Capture the cell that displays the provided text and extract its [x, y] central coordinate. 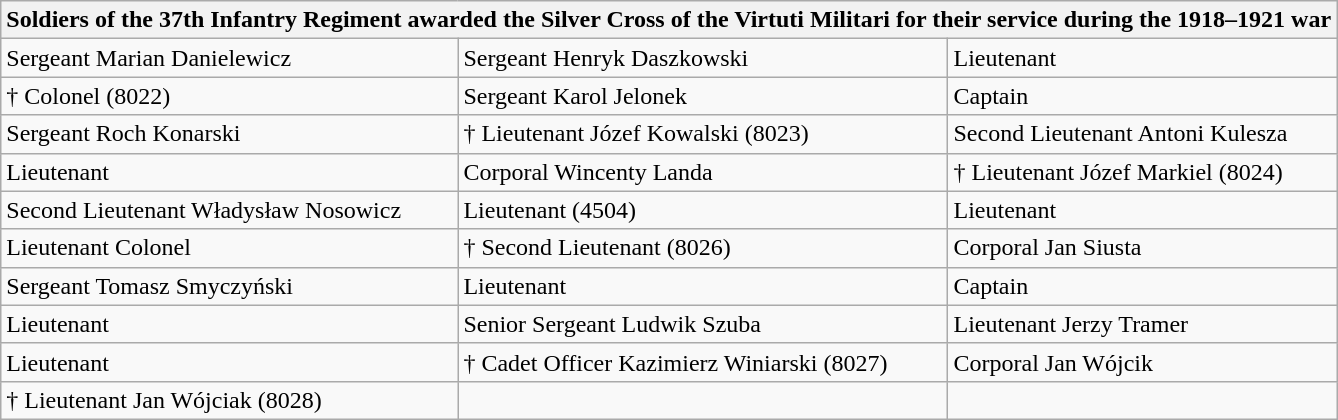
Lieutenant Jerzy Tramer [1142, 324]
† Lieutenant Jan Wójciak (8028) [230, 400]
Sergeant Roch Konarski [230, 134]
† Colonel (8022) [230, 96]
Soldiers of the 37th Infantry Regiment awarded the Silver Cross of the Virtuti Militari for their service during the 1918–1921 war [669, 20]
Sergeant Tomasz Smyczyński [230, 286]
Second Lieutenant Antoni Kulesza [1142, 134]
Sergeant Marian Danielewicz [230, 58]
Second Lieutenant Władysław Nosowicz [230, 210]
Corporal Jan Siusta [1142, 248]
Sergeant Henryk Daszkowski [703, 58]
Corporal Wincenty Landa [703, 172]
Lieutenant Colonel [230, 248]
† Lieutenant Józef Markiel (8024) [1142, 172]
† Cadet Officer Kazimierz Winiarski (8027) [703, 362]
Lieutenant (4504) [703, 210]
Senior Sergeant Ludwik Szuba [703, 324]
† Lieutenant Józef Kowalski (8023) [703, 134]
† Second Lieutenant (8026) [703, 248]
Sergeant Karol Jelonek [703, 96]
Corporal Jan Wójcik [1142, 362]
